Capture the cell that displays the provided text and extract its [X, Y] central coordinate. 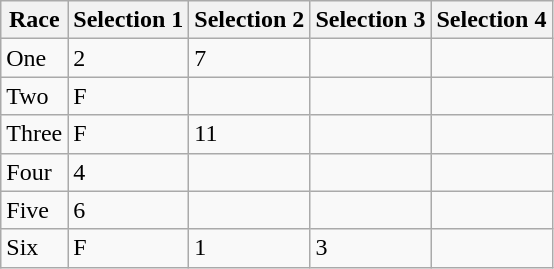
Four [34, 172]
3 [370, 248]
Selection 4 [492, 20]
Race [34, 20]
Selection 1 [128, 20]
4 [128, 172]
Five [34, 210]
One [34, 58]
Selection 2 [250, 20]
Two [34, 96]
Three [34, 134]
6 [128, 210]
Selection 3 [370, 20]
7 [250, 58]
11 [250, 134]
Six [34, 248]
2 [128, 58]
1 [250, 248]
